Locate the cell with the specified text and output its [X, Y] center coordinate. 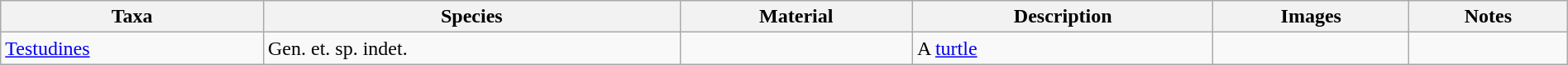
A turtle [1063, 48]
Description [1063, 17]
Taxa [132, 17]
Gen. et. sp. indet. [471, 48]
Notes [1489, 17]
Images [1312, 17]
Material [796, 17]
Species [471, 17]
Testudines [132, 48]
